Output the (x, y) coordinate of the center of the cell containing the given text.  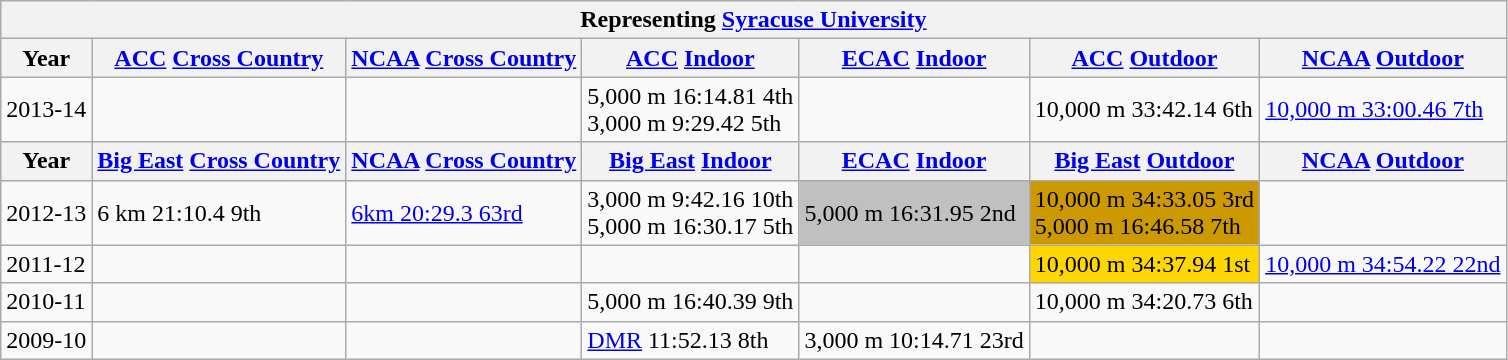
Big East Cross Country (219, 161)
2009-10 (46, 340)
10,000 m 33:00.46 7th (1383, 110)
ACC Cross Country (219, 58)
6km 20:29.3 63rd (464, 212)
ACC Indoor (690, 58)
10,000 m 34:20.73 6th (1144, 302)
2011-12 (46, 264)
2010-11 (46, 302)
10,000 m 34:54.22 22nd (1383, 264)
5,000 m 16:40.39 9th (690, 302)
6 km 21:10.4 9th (219, 212)
10,000 m 34:33.05 3rd 5,000 m 16:46.58 7th (1144, 212)
5,000 m 16:14.81 4th3,000 m 9:29.42 5th (690, 110)
3,000 m 9:42.16 10th 5,000 m 16:30.17 5th (690, 212)
3,000 m 10:14.71 23rd (914, 340)
Big East Outdoor (1144, 161)
5,000 m 16:31.95 2nd (914, 212)
Big East Indoor (690, 161)
2013-14 (46, 110)
2012-13 (46, 212)
10,000 m 33:42.14 6th (1144, 110)
10,000 m 34:37.94 1st (1144, 264)
ACC Outdoor (1144, 58)
Representing Syracuse University (754, 20)
DMR 11:52.13 8th (690, 340)
